From the cell containing the given text, extract its center point as (x, y) coordinate. 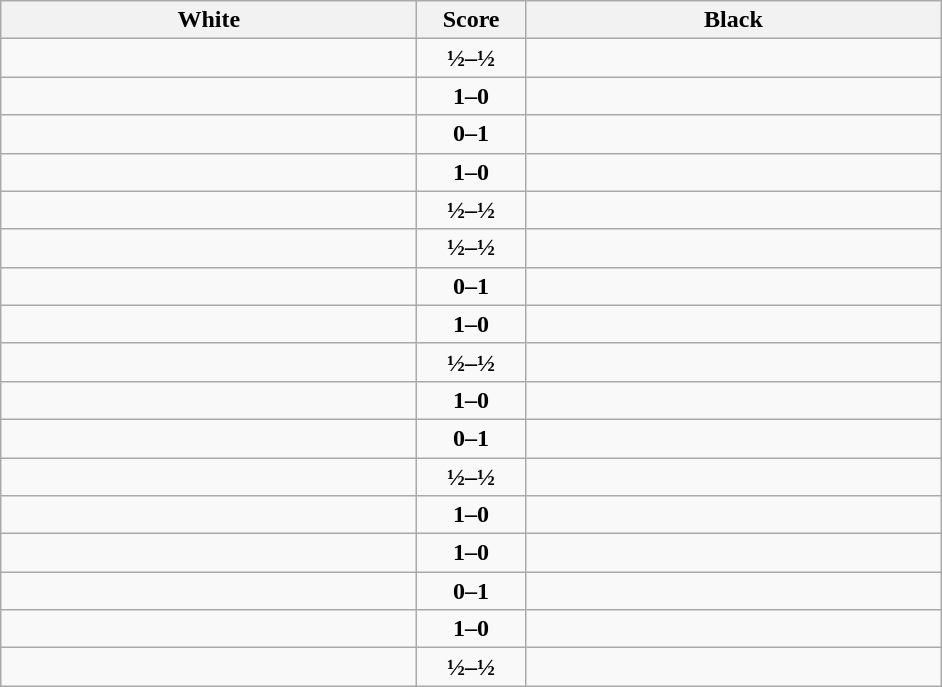
Black (733, 20)
White (209, 20)
Score (472, 20)
